Extract the [X, Y] coordinate from the center of the cell holding the provided text.  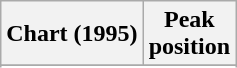
Chart (1995) [72, 34]
Peakposition [189, 34]
